Scan for the cell matching the given text and deliver its (x, y) coordinate at center. 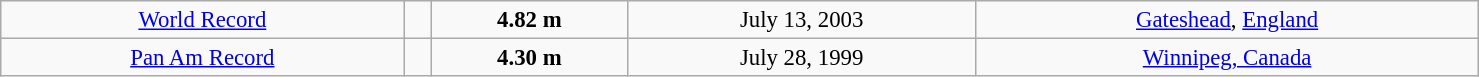
Winnipeg, Canada (1227, 58)
July 28, 1999 (802, 58)
Pan Am Record (202, 58)
4.30 m (530, 58)
4.82 m (530, 20)
Gateshead, England (1227, 20)
World Record (202, 20)
July 13, 2003 (802, 20)
